Identify which cell holds the provided text, then report its [x, y] central coordinate. 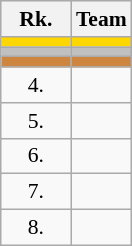
7. [36, 192]
6. [36, 156]
4. [36, 85]
Team [102, 19]
5. [36, 121]
8. [36, 228]
Rk. [36, 19]
